Extract the [x, y] coordinate from the center of the cell holding the provided text.  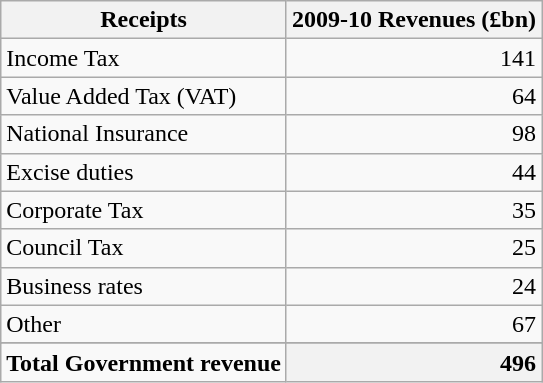
Council Tax [144, 248]
Income Tax [144, 58]
Receipts [144, 20]
141 [414, 58]
Other [144, 324]
64 [414, 96]
Value Added Tax (VAT) [144, 96]
44 [414, 172]
496 [414, 362]
25 [414, 248]
Excise duties [144, 172]
Total Government revenue [144, 362]
2009-10 Revenues (£bn) [414, 20]
35 [414, 210]
24 [414, 286]
98 [414, 134]
Corporate Tax [144, 210]
National Insurance [144, 134]
67 [414, 324]
Business rates [144, 286]
